Return [X, Y] of the center of cell containing provided text 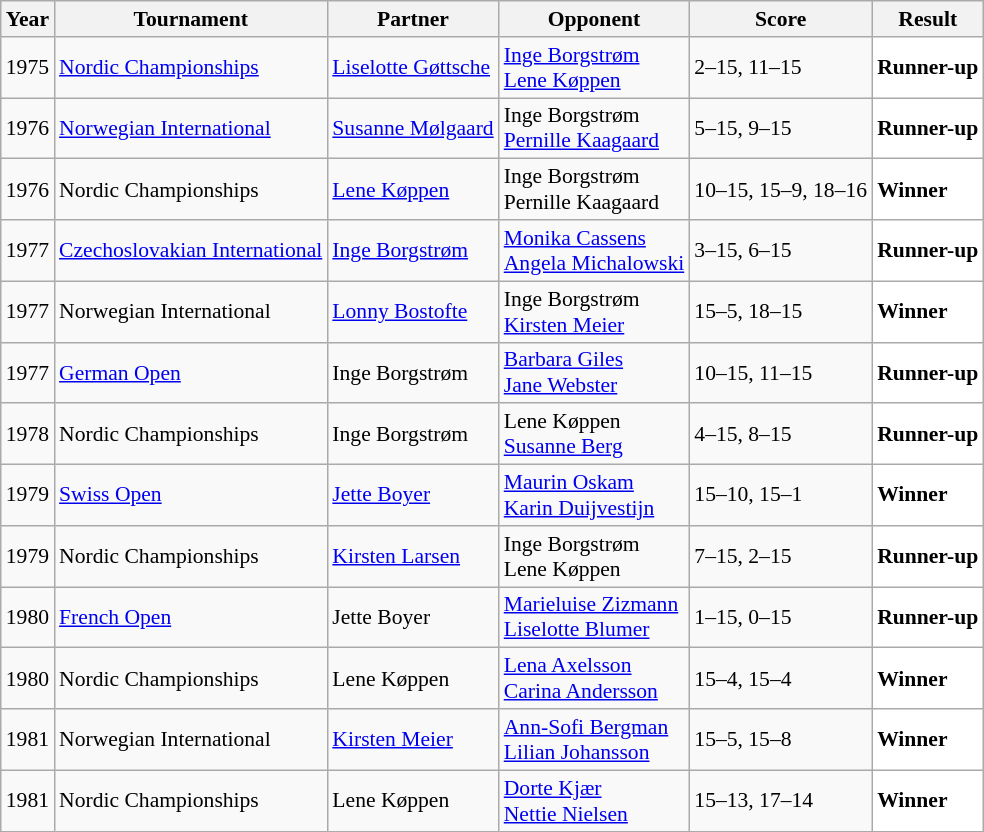
1975 [28, 68]
15–4, 15–4 [780, 678]
Tournament [190, 19]
5–15, 9–15 [780, 128]
Lonny Bostofte [412, 312]
Partner [412, 19]
10–15, 11–15 [780, 372]
Swiss Open [190, 496]
German Open [190, 372]
Liselotte Gøttsche [412, 68]
Inge Borgstrøm Kirsten Meier [594, 312]
1978 [28, 434]
3–15, 6–15 [780, 250]
4–15, 8–15 [780, 434]
Score [780, 19]
Barbara Giles Jane Webster [594, 372]
Maurin Oskam Karin Duijvestijn [594, 496]
7–15, 2–15 [780, 556]
2–15, 11–15 [780, 68]
Czechoslovakian International [190, 250]
Kirsten Larsen [412, 556]
Result [928, 19]
15–13, 17–14 [780, 800]
15–5, 15–8 [780, 740]
Kirsten Meier [412, 740]
15–5, 18–15 [780, 312]
Dorte Kjær Nettie Nielsen [594, 800]
Monika Cassens Angela Michalowski [594, 250]
Lena Axelsson Carina Andersson [594, 678]
Marieluise Zizmann Liselotte Blumer [594, 618]
Year [28, 19]
1–15, 0–15 [780, 618]
Susanne Mølgaard [412, 128]
French Open [190, 618]
10–15, 15–9, 18–16 [780, 190]
Ann-Sofi Bergman Lilian Johansson [594, 740]
15–10, 15–1 [780, 496]
Lene Køppen Susanne Berg [594, 434]
Opponent [594, 19]
